Pinpoint the cell where the given text exists, returning its (X, Y) midpoint coordinate. 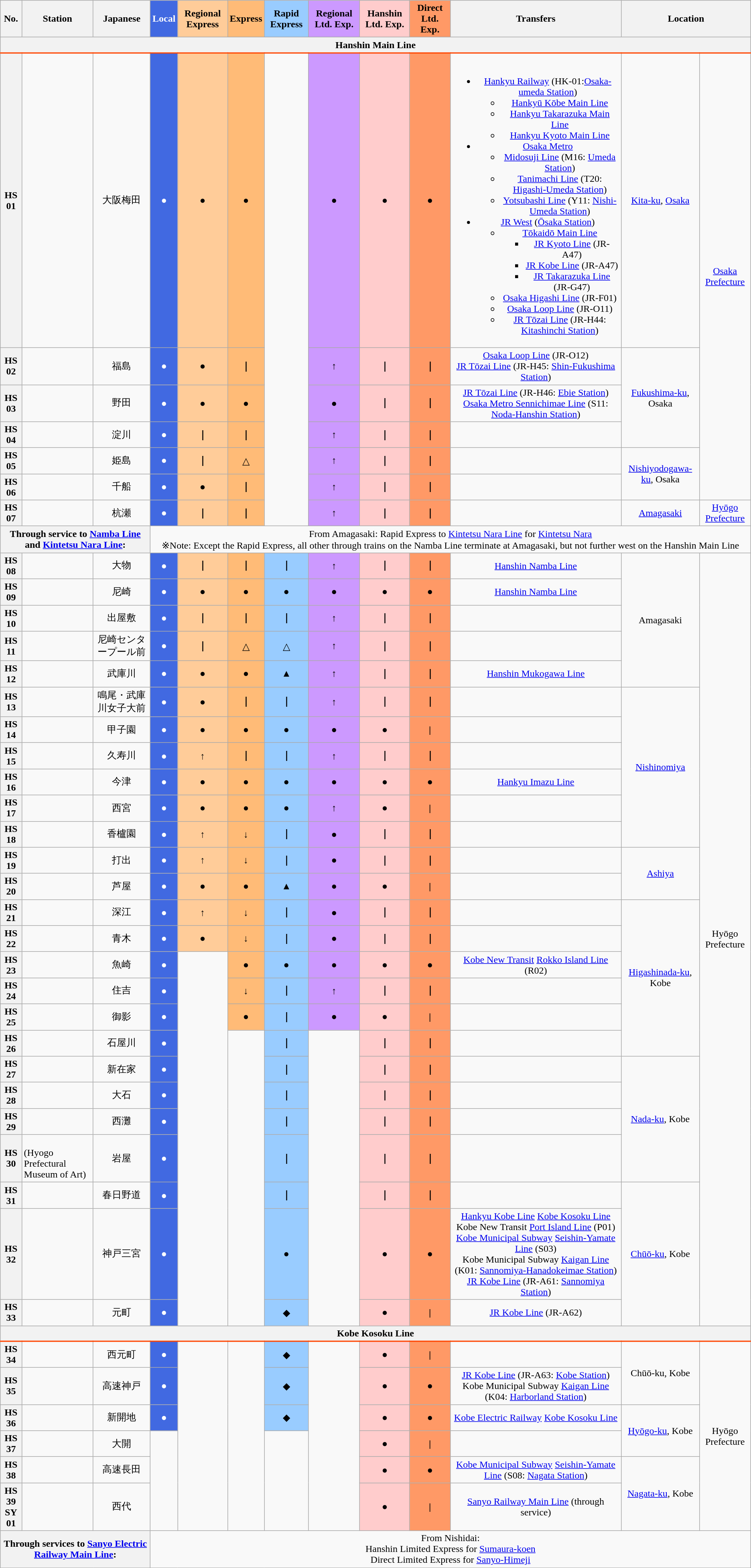
福島 (122, 366)
大阪梅田 (122, 201)
Kita-ku, Osaka (660, 201)
打出 (122, 860)
HS 03 (11, 403)
HS 21 (11, 913)
Kobe New Transit Rokko Island Line (R02) (536, 965)
HS 37 (11, 1444)
HS 29 (11, 1121)
高速神戸 (122, 1386)
Nishinomiya (660, 767)
尼崎 (122, 592)
Location (686, 19)
HS 27 (11, 1069)
大物 (122, 566)
From Nishidai:Hanshin Limited Express for Sumaura-koenDirect Limited Express for Sanyo-Himeji (451, 1549)
青木 (122, 938)
HS 18 (11, 834)
HS 34 (11, 1354)
香櫨園 (122, 834)
野田 (122, 403)
Transfers (536, 19)
Hyōgo-ku, Kobe (660, 1431)
Nishiyodogawa-ku, Osaka (660, 474)
HS 30 (11, 1158)
HS 33 (11, 1312)
HS 39SY 01 (11, 1507)
HS 32 (11, 1254)
Hanshin Main Line (375, 45)
HS 19 (11, 860)
JR Kobe Line (JR-A62) (536, 1312)
HS 36 (11, 1418)
出屋敷 (122, 618)
HS 26 (11, 1043)
Rapid Express (286, 19)
HS 23 (11, 965)
Sanyo Railway Main Line (through service) (536, 1507)
HS 22 (11, 938)
HS 13 (11, 702)
千船 (122, 487)
甲子園 (122, 730)
今津 (122, 782)
JR Kobe Line (JR-A63: Kobe Station) Kobe Municipal Subway Kaigan Line (K04: Harborland Station) (536, 1386)
Kobe Electric Railway Kobe Kosoku Line (536, 1418)
Osaka Loop Line (JR-O12) JR Tōzai Line (JR-H45: Shin-Fukushima Station) (536, 366)
Local (164, 19)
Higashinada-ku, Kobe (660, 978)
HS 15 (11, 756)
Osaka Prefecture (725, 277)
杭瀬 (122, 513)
尼崎センタープール前 (122, 646)
元町 (122, 1312)
Through services to Sanyo Electric Railway Main Line: (75, 1549)
Through service to Namba Line and Kintetsu Nara Line: (75, 539)
春日野道 (122, 1195)
Kobe Kosoku Line (375, 1333)
HS 10 (11, 618)
久寿川 (122, 756)
Nagata-ku, Kobe (660, 1494)
Nada-ku, Kobe (660, 1119)
HS 16 (11, 782)
西宮 (122, 808)
高速長田 (122, 1470)
魚崎 (122, 965)
(Hyogo Prefectural Museum of Art) (57, 1158)
HS 12 (11, 674)
大開 (122, 1444)
神戸三宮 (122, 1254)
芦屋 (122, 886)
Kobe Municipal Subway Seishin-Yamate Line (S08: Nagata Station) (536, 1470)
Hanshin Mukogawa Line (536, 674)
Ashiya (660, 873)
西元町 (122, 1354)
HS 31 (11, 1195)
HS 17 (11, 808)
Hanshin Ltd. Exp. (385, 19)
HS 09 (11, 592)
Express (246, 19)
HS 11 (11, 646)
HS 25 (11, 1017)
石屋川 (122, 1043)
HS 24 (11, 990)
HS 04 (11, 435)
HS 07 (11, 513)
岩屋 (122, 1158)
Direct Ltd. Exp. (430, 19)
住吉 (122, 990)
新開地 (122, 1418)
西灘 (122, 1121)
深江 (122, 913)
JR Tōzai Line (JR-H46: Ebie Station) Osaka Metro Sennichimae Line (S11: Noda-Hanshin Station) (536, 403)
Station (57, 19)
新在家 (122, 1069)
HS 14 (11, 730)
HS 38 (11, 1470)
Fukushima-ku, Osaka (660, 397)
大石 (122, 1096)
HS 20 (11, 886)
御影 (122, 1017)
HS 28 (11, 1096)
HS 05 (11, 461)
Hankyu Imazu Line (536, 782)
Regional Ltd. Exp. (334, 19)
No. (11, 19)
Regional Express (203, 19)
姫島 (122, 461)
鳴尾・武庫川女子大前 (122, 702)
HS 01 (11, 201)
HS 35 (11, 1386)
淀川 (122, 435)
西代 (122, 1507)
HS 02 (11, 366)
HS 08 (11, 566)
Japanese (122, 19)
武庫川 (122, 674)
HS 06 (11, 487)
